Return (x, y) of the center of cell containing provided text 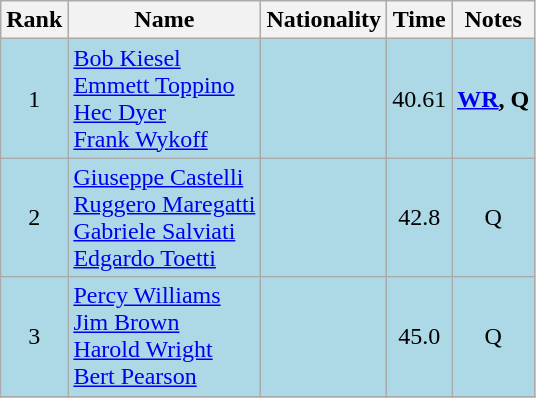
Giuseppe CastelliRuggero MaregattiGabriele Salviati Edgardo Toetti (164, 218)
Notes (494, 20)
3 (34, 336)
Bob KieselEmmett ToppinoHec DyerFrank Wykoff (164, 98)
Nationality (324, 20)
Rank (34, 20)
Time (420, 20)
45.0 (420, 336)
42.8 (420, 218)
2 (34, 218)
40.61 (420, 98)
Percy WilliamsJim BrownHarold WrightBert Pearson (164, 336)
Name (164, 20)
1 (34, 98)
WR, Q (494, 98)
